Scan for the cell matching the given text and deliver its (x, y) coordinate at center. 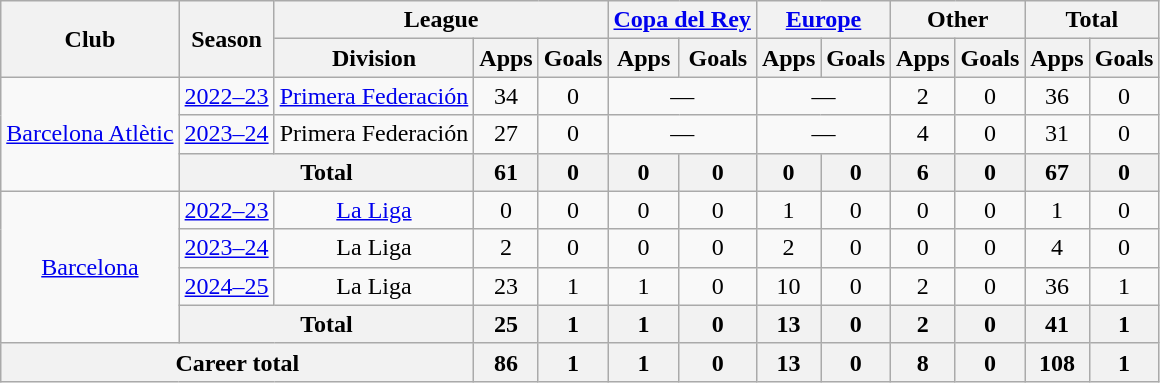
6 (923, 172)
108 (1057, 362)
Copa del Rey (682, 20)
Club (90, 39)
Season (226, 39)
Barcelona Atlètic (90, 134)
86 (506, 362)
31 (1057, 134)
27 (506, 134)
41 (1057, 324)
Other (958, 20)
61 (506, 172)
67 (1057, 172)
Division (374, 58)
League (441, 20)
8 (923, 362)
10 (788, 286)
Europe (823, 20)
Barcelona (90, 267)
23 (506, 286)
2024–25 (226, 286)
34 (506, 96)
Career total (238, 362)
25 (506, 324)
